Scan for the cell matching the given text and deliver its (X, Y) coordinate at center. 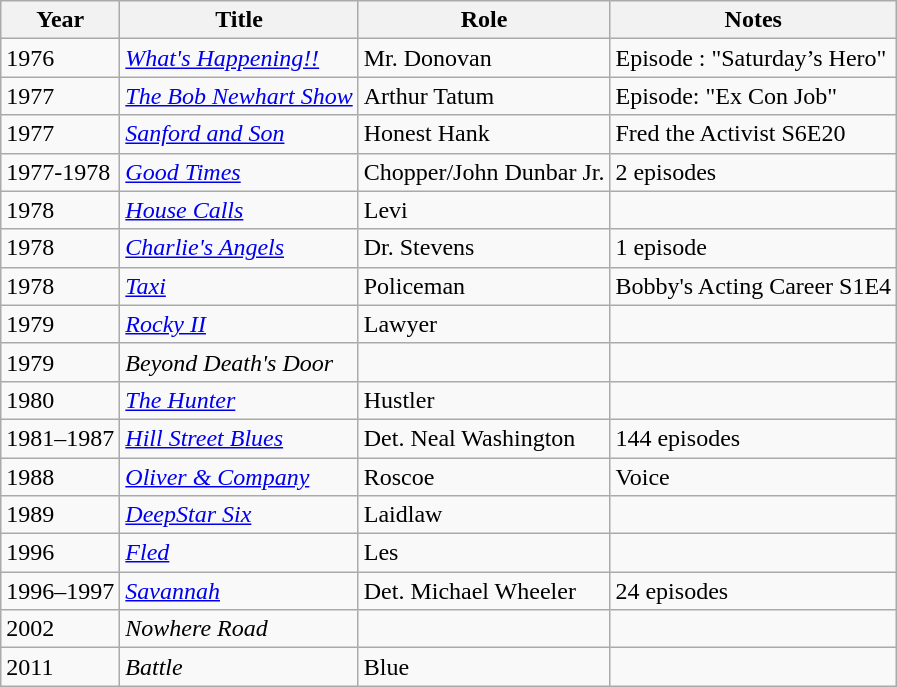
The Bob Newhart Show (239, 96)
Beyond Death's Door (239, 362)
Policeman (484, 286)
Lawyer (484, 324)
Bobby's Acting Career S1E4 (754, 286)
2002 (60, 629)
Taxi (239, 286)
Mr. Donovan (484, 58)
House Calls (239, 210)
Les (484, 553)
1981–1987 (60, 438)
Year (60, 20)
Episode: "Ex Con Job" (754, 96)
What's Happening!! (239, 58)
Chopper/John Dunbar Jr. (484, 172)
Honest Hank (484, 134)
Sanford and Son (239, 134)
1996 (60, 553)
Fred the Activist S6E20 (754, 134)
1977-1978 (60, 172)
1 episode (754, 248)
Hill Street Blues (239, 438)
Roscoe (484, 477)
Blue (484, 667)
24 episodes (754, 591)
Hustler (484, 400)
Laidlaw (484, 515)
Levi (484, 210)
1988 (60, 477)
Notes (754, 20)
DeepStar Six (239, 515)
Arthur Tatum (484, 96)
Rocky II (239, 324)
Charlie's Angels (239, 248)
2011 (60, 667)
2 episodes (754, 172)
Episode : "Saturday’s Hero" (754, 58)
Nowhere Road (239, 629)
144 episodes (754, 438)
1989 (60, 515)
1996–1997 (60, 591)
Role (484, 20)
1980 (60, 400)
Title (239, 20)
Fled (239, 553)
1976 (60, 58)
Oliver & Company (239, 477)
Det. Neal Washington (484, 438)
Good Times (239, 172)
Savannah (239, 591)
Dr. Stevens (484, 248)
Voice (754, 477)
The Hunter (239, 400)
Battle (239, 667)
Det. Michael Wheeler (484, 591)
